Identify which cell holds the provided text, then report its [X, Y] central coordinate. 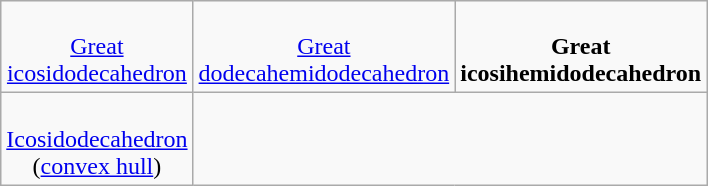
Great icosihemidodecahedron [581, 47]
Great icosidodecahedron [97, 47]
Icosidodecahedron (convex hull) [97, 139]
Great dodecahemidodecahedron [324, 47]
